Scan for the cell matching the given text and deliver its (x, y) coordinate at center. 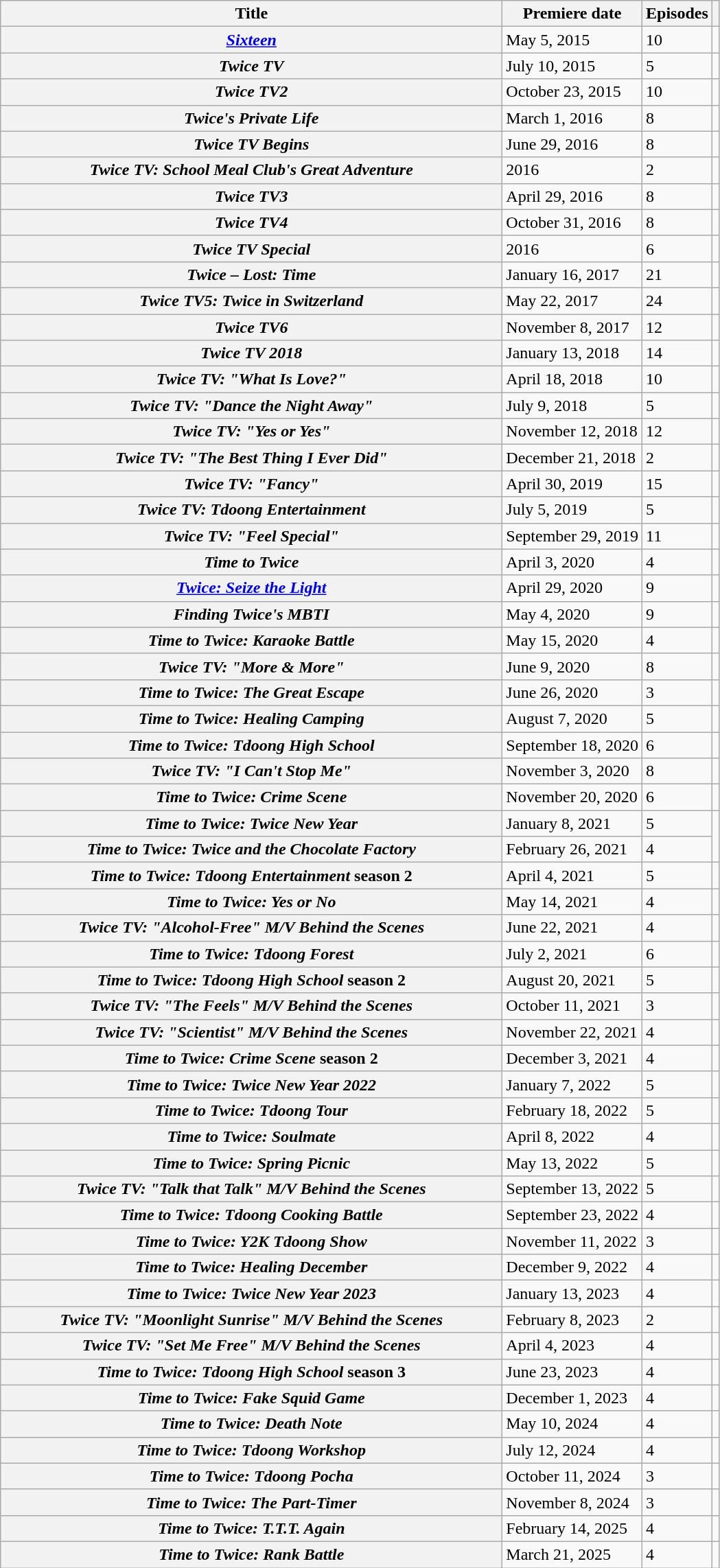
Time to Twice: Healing Camping (251, 718)
Episodes (677, 14)
Time to Twice: Tdoong High School season 3 (251, 1372)
February 8, 2023 (572, 1320)
July 9, 2018 (572, 406)
Time to Twice (251, 562)
May 15, 2020 (572, 640)
July 10, 2015 (572, 66)
Time to Twice: Crime Scene season 2 (251, 1058)
Twice TV: "Feel Special" (251, 536)
May 13, 2022 (572, 1163)
January 13, 2023 (572, 1294)
June 22, 2021 (572, 928)
Time to Twice: Tdoong Tour (251, 1110)
September 23, 2022 (572, 1215)
Twice TV (251, 66)
Time to Twice: Death Note (251, 1424)
September 18, 2020 (572, 745)
February 14, 2025 (572, 1528)
Twice TV: "What Is Love?" (251, 379)
Twice TV: "Fancy" (251, 484)
Time to Twice: Y2K Tdoong Show (251, 1241)
Time to Twice: Tdoong Forest (251, 954)
Time to Twice: Twice New Year (251, 823)
Time to Twice: Tdoong Workshop (251, 1450)
Title (251, 14)
March 1, 2016 (572, 118)
Premiere date (572, 14)
June 26, 2020 (572, 692)
Time to Twice: Fake Squid Game (251, 1398)
January 7, 2022 (572, 1084)
February 26, 2021 (572, 850)
September 13, 2022 (572, 1189)
May 14, 2021 (572, 902)
March 21, 2025 (572, 1554)
Twice TV: Tdoong Entertainment (251, 510)
Finding Twice's MBTI (251, 614)
Time to Twice: The Part-Timer (251, 1502)
November 3, 2020 (572, 771)
May 22, 2017 (572, 301)
Time to Twice: T.T.T. Again (251, 1528)
Twice TV Begins (251, 144)
December 21, 2018 (572, 458)
July 2, 2021 (572, 954)
Sixteen (251, 40)
11 (677, 536)
April 4, 2023 (572, 1346)
Time to Twice: Twice New Year 2022 (251, 1084)
June 29, 2016 (572, 144)
April 4, 2021 (572, 876)
November 11, 2022 (572, 1241)
October 11, 2021 (572, 1006)
April 18, 2018 (572, 379)
Twice – Lost: Time (251, 274)
December 1, 2023 (572, 1398)
April 3, 2020 (572, 562)
Twice TV: "Alcohol-Free" M/V Behind the Scenes (251, 928)
15 (677, 484)
Twice TV4 (251, 222)
Time to Twice: Healing December (251, 1267)
Time to Twice: Karaoke Battle (251, 640)
Twice TV: School Meal Club's Great Adventure (251, 170)
August 20, 2021 (572, 980)
Twice TV: "Dance the Night Away" (251, 406)
July 12, 2024 (572, 1450)
Time to Twice: Twice and the Chocolate Factory (251, 850)
November 20, 2020 (572, 797)
Time to Twice: Tdoong Pocha (251, 1476)
October 31, 2016 (572, 222)
June 23, 2023 (572, 1372)
Twice TV Special (251, 248)
November 8, 2024 (572, 1502)
Twice's Private Life (251, 118)
Twice TV: "Scientist" M/V Behind the Scenes (251, 1032)
Time to Twice: Twice New Year 2023 (251, 1294)
January 13, 2018 (572, 353)
21 (677, 274)
October 11, 2024 (572, 1476)
Time to Twice: Soulmate (251, 1136)
April 29, 2020 (572, 588)
September 29, 2019 (572, 536)
April 30, 2019 (572, 484)
November 22, 2021 (572, 1032)
April 29, 2016 (572, 196)
Time to Twice: Tdoong Entertainment season 2 (251, 876)
November 12, 2018 (572, 432)
Twice TV: "The Best Thing I Ever Did" (251, 458)
14 (677, 353)
November 8, 2017 (572, 327)
December 9, 2022 (572, 1267)
Time to Twice: Spring Picnic (251, 1163)
Twice TV: "Yes or Yes" (251, 432)
Time to Twice: Tdoong Cooking Battle (251, 1215)
Time to Twice: Tdoong High School season 2 (251, 980)
January 8, 2021 (572, 823)
May 4, 2020 (572, 614)
Twice: Seize the Light (251, 588)
May 5, 2015 (572, 40)
Twice TV: "The Feels" M/V Behind the Scenes (251, 1006)
Time to Twice: Crime Scene (251, 797)
Twice TV 2018 (251, 353)
Twice TV6 (251, 327)
24 (677, 301)
May 10, 2024 (572, 1424)
Time to Twice: Tdoong High School (251, 745)
Time to Twice: Rank Battle (251, 1554)
July 5, 2019 (572, 510)
April 8, 2022 (572, 1136)
June 9, 2020 (572, 666)
Time to Twice: Yes or No (251, 902)
Twice TV3 (251, 196)
January 16, 2017 (572, 274)
Twice TV: "Talk that Talk" M/V Behind the Scenes (251, 1189)
Twice TV: "Moonlight Sunrise" M/V Behind the Scenes (251, 1320)
Twice TV2 (251, 92)
Twice TV5: Twice in Switzerland (251, 301)
August 7, 2020 (572, 718)
Twice TV: "I Can't Stop Me" (251, 771)
Twice TV: "Set Me Free" M/V Behind the Scenes (251, 1346)
Time to Twice: The Great Escape (251, 692)
February 18, 2022 (572, 1110)
Twice TV: "More & More" (251, 666)
December 3, 2021 (572, 1058)
October 23, 2015 (572, 92)
